Identify which cell holds the provided text, then report its (X, Y) central coordinate. 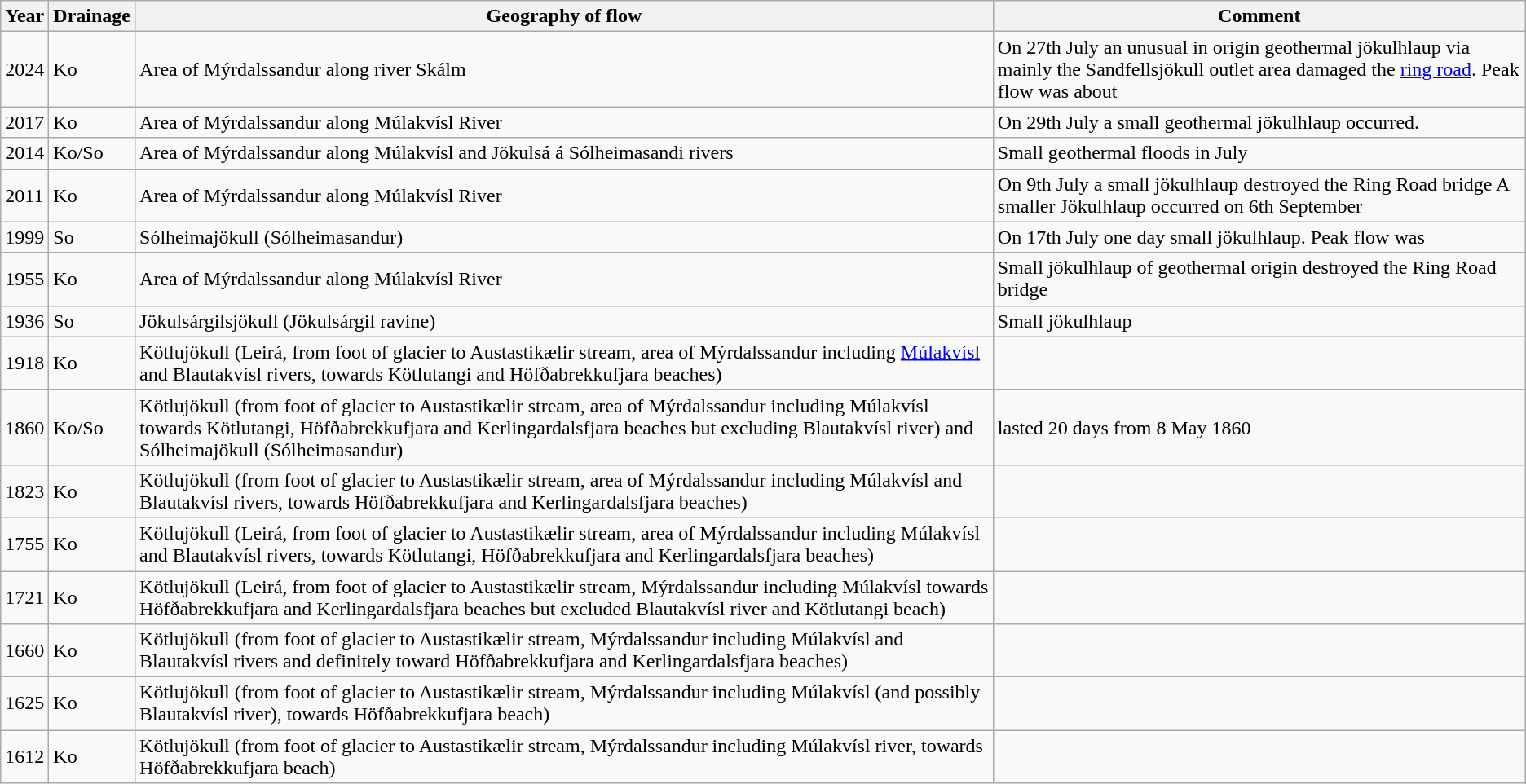
Small geothermal floods in July (1259, 153)
Area of Mýrdalssandur along Múlakvísl and Jökulsá á Sólheimasandi rivers (564, 153)
On 17th July one day small jökulhlaup. Peak flow was (1259, 237)
Small jökulhlaup (1259, 321)
1660 (24, 650)
On 29th July a small geothermal jökulhlaup occurred. (1259, 122)
1755 (24, 544)
1612 (24, 756)
Small jökulhlaup of geothermal origin destroyed the Ring Road bridge (1259, 279)
2011 (24, 196)
1918 (24, 363)
2017 (24, 122)
2014 (24, 153)
2024 (24, 69)
Sólheimajökull (Sólheimasandur) (564, 237)
1955 (24, 279)
1999 (24, 237)
Kötlujökull (from foot of glacier to Austastikælir stream, Mýrdalssandur including Múlakvísl river, towards Höfðabrekkufjara beach) (564, 756)
1625 (24, 704)
1721 (24, 597)
Area of Mýrdalssandur along river Skálm (564, 69)
1936 (24, 321)
1823 (24, 491)
lasted 20 days from 8 May 1860 (1259, 427)
On 27th July an unusual in origin geothermal jökulhlaup via mainly the Sandfellsjökull outlet area damaged the ring road. Peak flow was about (1259, 69)
Geography of flow (564, 16)
Drainage (92, 16)
Jökulsárgilsjökull (Jökulsárgil ravine) (564, 321)
On 9th July a small jökulhlaup destroyed the Ring Road bridge A smaller Jökulhlaup occurred on 6th September (1259, 196)
1860 (24, 427)
Year (24, 16)
Comment (1259, 16)
